Detect which cell encompasses the target text, then output its [X, Y] center coordinate. 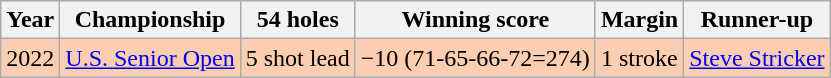
Year [30, 20]
54 holes [298, 20]
Runner-up [757, 20]
Steve Stricker [757, 58]
2022 [30, 58]
−10 (71-65-66-72=274) [475, 58]
Margin [639, 20]
1 stroke [639, 58]
5 shot lead [298, 58]
Winning score [475, 20]
Championship [150, 20]
U.S. Senior Open [150, 58]
